Pinpoint the cell where the given text exists, returning its (X, Y) midpoint coordinate. 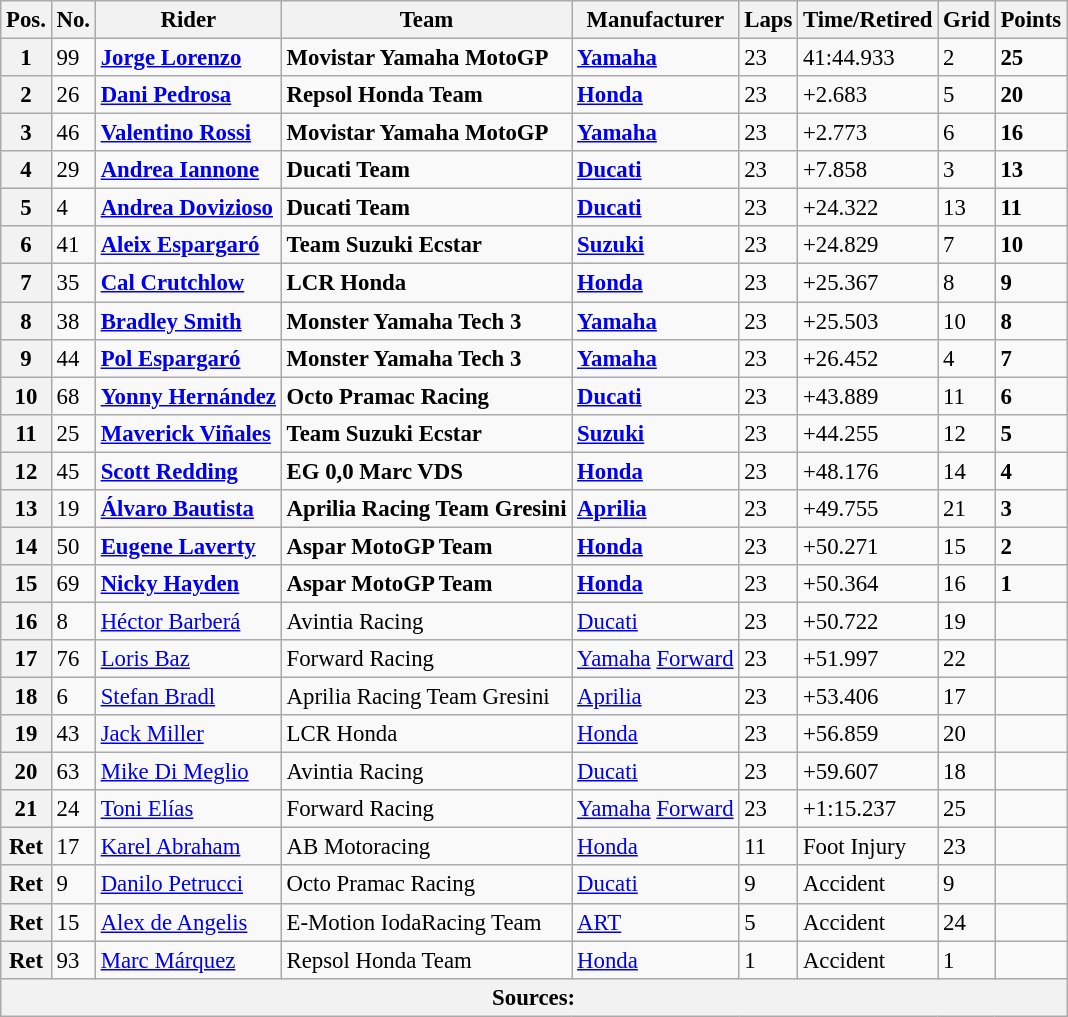
+7.858 (868, 170)
+51.997 (868, 659)
Héctor Barberá (188, 621)
76 (73, 659)
+59.607 (868, 772)
Pol Espargaró (188, 358)
35 (73, 283)
Eugene Laverty (188, 546)
Bradley Smith (188, 321)
Sources: (534, 997)
Team (426, 20)
41 (73, 245)
Time/Retired (868, 20)
Andrea Iannone (188, 170)
93 (73, 960)
Manufacturer (656, 20)
Jorge Lorenzo (188, 58)
Loris Baz (188, 659)
99 (73, 58)
+49.755 (868, 509)
22 (966, 659)
Stefan Bradl (188, 697)
44 (73, 358)
E-Motion IodaRacing Team (426, 922)
69 (73, 584)
+56.859 (868, 734)
Pos. (26, 20)
No. (73, 20)
+53.406 (868, 697)
29 (73, 170)
41:44.933 (868, 58)
+1:15.237 (868, 809)
68 (73, 396)
63 (73, 772)
+25.503 (868, 321)
+24.322 (868, 208)
+43.889 (868, 396)
Danilo Petrucci (188, 885)
+26.452 (868, 358)
+44.255 (868, 433)
+24.829 (868, 245)
38 (73, 321)
Laps (768, 20)
Marc Márquez (188, 960)
Rider (188, 20)
Scott Redding (188, 471)
AB Motoracing (426, 847)
50 (73, 546)
Nicky Hayden (188, 584)
+50.364 (868, 584)
Maverick Viñales (188, 433)
+48.176 (868, 471)
Foot Injury (868, 847)
Jack Miller (188, 734)
ART (656, 922)
+25.367 (868, 283)
Alex de Angelis (188, 922)
Aleix Espargaró (188, 245)
Cal Crutchlow (188, 283)
46 (73, 133)
Toni Elías (188, 809)
Karel Abraham (188, 847)
Mike Di Meglio (188, 772)
Grid (966, 20)
EG 0,0 Marc VDS (426, 471)
+2.683 (868, 95)
+50.271 (868, 546)
+50.722 (868, 621)
Yonny Hernández (188, 396)
Points (1030, 20)
Álvaro Bautista (188, 509)
45 (73, 471)
Dani Pedrosa (188, 95)
Andrea Dovizioso (188, 208)
Valentino Rossi (188, 133)
43 (73, 734)
26 (73, 95)
+2.773 (868, 133)
